For the text-containing cell, return its midpoint in [X, Y] coordinate format. 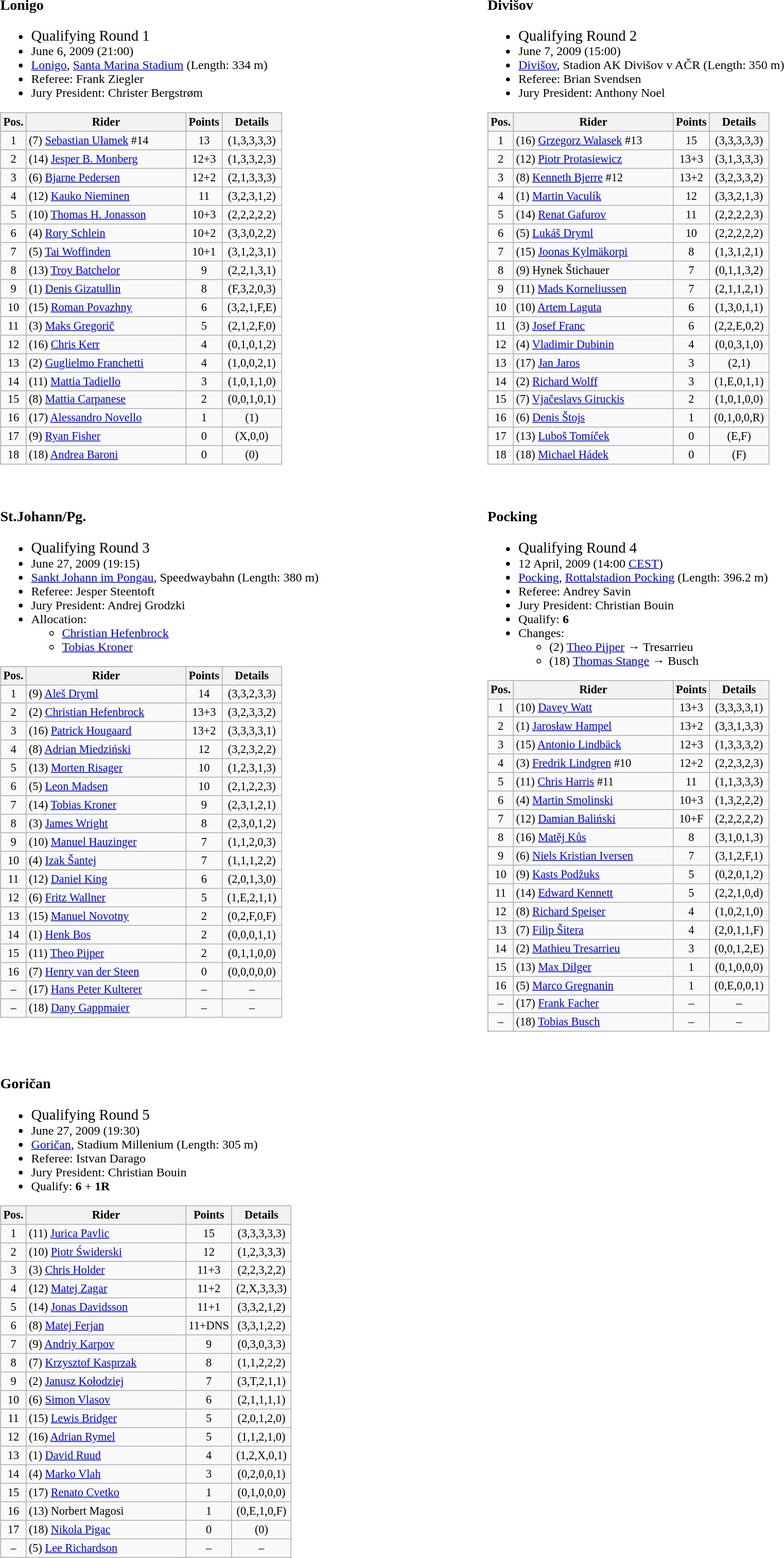
(3,1,3,3,3) [739, 159]
(2,2,1,3,1) [252, 270]
(2,2,E,0,2) [739, 326]
(7) Henry van der Steen [106, 971]
(6) Fritz Wallner [106, 897]
(0,2,0,0,1) [262, 1474]
(1,1,2,0,3) [252, 842]
(2,2,3,2,2) [262, 1270]
(14) Renat Gafurov [593, 215]
(X,0,0) [252, 437]
(0,E,0,0,1) [739, 985]
(13) Norbert Magosi [106, 1511]
10+2 [204, 233]
(2) Guglielmo Franchetti [106, 363]
(0,1,1,3,2) [739, 270]
(1,0,1,0,0) [739, 400]
(2,2,2,2,3) [739, 215]
(1,3,1,2,1) [739, 252]
(4) Rory Schlein [106, 233]
(1) David Ruud [106, 1456]
(16) Grzegorz Walasek #13 [593, 141]
(17) Frank Facher [593, 1004]
(15) Roman Povazhny [106, 307]
(1,1,2,1,0) [262, 1437]
(1,3,3,3,2) [739, 745]
(F) [739, 455]
(1) Jarosław Hampel [593, 726]
(0,2,F,0,F) [252, 916]
(0,2,0,1,2) [739, 875]
(1,E,2,1,1) [252, 897]
(10) Manuel Hauzinger [106, 842]
11+2 [209, 1289]
(7) Krzysztof Kasprzak [106, 1363]
(3,3,0,2,2) [252, 233]
(1,1,2,2,2) [262, 1363]
(3) Fredrik Lindgren #10 [593, 763]
(3,2,3,2,2) [252, 749]
(12) Piotr Protasiewicz [593, 159]
(11) Jurica Pavlic [106, 1234]
(2) Mathieu Tresarrieu [593, 948]
(4) Izak Šantej [106, 861]
(3) Josef Franc [593, 326]
(3,2,3,1,2) [252, 196]
(2,X,3,3,3) [262, 1289]
(6) Simon Vlasov [106, 1400]
(2) Richard Wolff [593, 381]
(11) Chris Harris #11 [593, 782]
(11) Mattia Tadiello [106, 381]
(3) Maks Gregorič [106, 326]
(3,3,2,3,3) [252, 694]
(3,2,1,F,E) [252, 307]
(8) Mattia Carpanese [106, 400]
(4) Martin Smolinski [593, 800]
(7) Filip Šitera [593, 930]
(2,1,1,1,1) [262, 1400]
(0,0,1,0,1) [252, 400]
(16) Adrian Rymel [106, 1437]
(0,0,1,2,E) [739, 948]
(2,0,1,3,0) [252, 879]
(4) Vladimir Dubinin [593, 344]
(9) Kasts Podžuks [593, 875]
(11) Theo Pijper [106, 953]
(14) Jesper B. Monberg [106, 159]
(15) Antonio Lindbäck [593, 745]
(9) Ryan Fisher [106, 437]
(0,1,1,0,0) [252, 953]
(13) Troy Batchelor [106, 270]
(14) Jonas Davidsson [106, 1307]
(5) Marco Gregnanin [593, 985]
(1,3,0,1,1) [739, 307]
(0,0,0,1,1) [252, 934]
(17) Alessandro Novello [106, 418]
(13) Morten Risager [106, 768]
(15) Lewis Bridger [106, 1418]
(3) Chris Holder [106, 1270]
(14) Edward Kennett [593, 893]
(1,3,2,2,2) [739, 800]
(5) Lee Richardson [106, 1548]
(2) Janusz Kołodziej [106, 1381]
(7) Sebastian Ułamek #14 [106, 141]
(2,1,2,2,3) [252, 786]
(10) Piotr Świderski [106, 1252]
(2,3,1,2,1) [252, 805]
(1,E,0,1,1) [739, 381]
(0,1,0,0,R) [739, 418]
(14) Tobias Kroner [106, 805]
(18) Michael Hádek [593, 455]
(6) Niels Kristian Iversen [593, 856]
(1) [252, 418]
(16) Matěj Kůs [593, 837]
(8) Richard Speiser [593, 911]
(12) Matej Zagar [106, 1289]
(3,3,2,1,2) [262, 1307]
(6) Bjarne Pedersen [106, 178]
(3,T,2,1,1) [262, 1381]
(2,1) [739, 363]
(F,3,2,0,3) [252, 289]
(3,3,2,1,3) [739, 196]
(8) Adrian Miedziński [106, 749]
(9) Aleš Dryml [106, 694]
10+F [691, 819]
(1,1,3,3,3) [739, 782]
(2,3,0,1,2) [252, 824]
(1,0,0,2,1) [252, 363]
(2,0,1,1,F) [739, 930]
(0,3,0,3,3) [262, 1344]
(1,3,3,3,3) [252, 141]
(18) Dany Gappmaier [106, 1008]
(1,0,1,1,0) [252, 381]
(3) James Wright [106, 824]
(18) Nikola Pigac [106, 1529]
(1) Martin Vaculík [593, 196]
(1) Henk Bos [106, 934]
(12) Daniel King [106, 879]
(12) Kauko Nieminen [106, 196]
(17) Renato Cvetko [106, 1492]
(2) Christian Hefenbrock [106, 712]
(2,2,3,2,3) [739, 763]
(15) Joonas Kylmäkorpi [593, 252]
(4) Marko Vlah [106, 1474]
(18) Andrea Baroni [106, 455]
(15) Manuel Novotny [106, 916]
(2,0,1,2,0) [262, 1418]
(3,1,2,3,1) [252, 252]
(0,0,0,0,0) [252, 971]
(12) Damian Baliński [593, 819]
(7) Vjačeslavs Giruckis [593, 400]
(2,1,1,2,1) [739, 289]
11+1 [209, 1307]
(1,2,3,3,3) [262, 1252]
(17) Jan Jaros [593, 363]
(0,E,1,0,F) [262, 1511]
(10) Artem Laguta [593, 307]
(11) Mads Korneliussen [593, 289]
(6) Denis Štojs [593, 418]
(9) Andriy Karpov [106, 1344]
(18) Tobias Busch [593, 1022]
(5) Tai Woffinden [106, 252]
(1,0,2,1,0) [739, 911]
(16) Patrick Hougaard [106, 731]
(8) Matej Ferjan [106, 1326]
(5) Lukáš Dryml [593, 233]
(8) Kenneth Bjerre #12 [593, 178]
(1,2,X,0,1) [262, 1456]
(2,2,1,0,d) [739, 893]
(5) Leon Madsen [106, 786]
(3,3,1,3,3) [739, 726]
(0,0,3,1,0) [739, 344]
(3,3,1,2,2) [262, 1326]
(1) Denis Gizatullin [106, 289]
11+DNS [209, 1326]
(0,1,0,1,2) [252, 344]
(13) Max Dilger [593, 967]
(E,F) [739, 437]
(10) Davey Watt [593, 708]
11+3 [209, 1270]
(3,1,2,F,1) [739, 856]
(13) Luboš Tomíček [593, 437]
(1,3,3,2,3) [252, 159]
(16) Chris Kerr [106, 344]
(9) Hynek Štichauer [593, 270]
(2,1,2,F,0) [252, 326]
(3,1,0,1,3) [739, 837]
10+1 [204, 252]
(17) Hans Peter Kulterer [106, 990]
(1,2,3,1,3) [252, 768]
(1,1,1,2,2) [252, 861]
(2,1,3,3,3) [252, 178]
(10) Thomas H. Jonasson [106, 215]
